Search for the cell housing the specified text and yield its (X, Y) center coordinate. 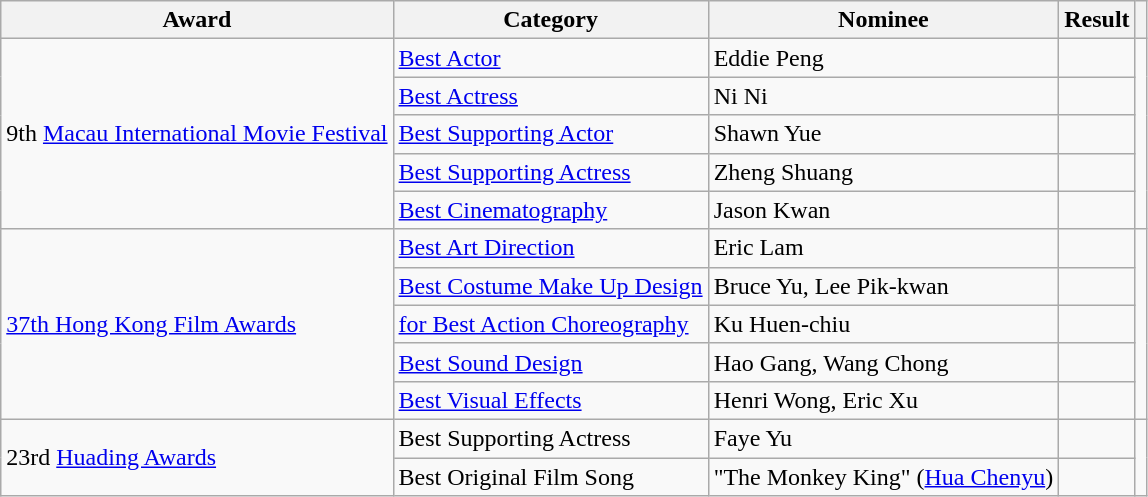
Ni Ni (884, 96)
Best Supporting Actor (550, 134)
for Best Action Choreography (550, 324)
37th Hong Kong Film Awards (197, 324)
"The Monkey King" (Hua Chenyu) (884, 477)
Award (197, 20)
Best Original Film Song (550, 477)
Ku Huen-chiu (884, 324)
Nominee (884, 20)
Best Actress (550, 96)
Best Actor (550, 58)
Shawn Yue (884, 134)
Bruce Yu, Lee Pik-kwan (884, 286)
Result (1097, 20)
Henri Wong, Eric Xu (884, 400)
Zheng Shuang (884, 172)
23rd Huading Awards (197, 457)
Best Sound Design (550, 362)
Hao Gang, Wang Chong (884, 362)
Category (550, 20)
Best Visual Effects (550, 400)
Jason Kwan (884, 210)
9th Macau International Movie Festival (197, 134)
Best Cinematography (550, 210)
Eddie Peng (884, 58)
Eric Lam (884, 248)
Faye Yu (884, 438)
Best Costume Make Up Design (550, 286)
Best Art Direction (550, 248)
